From the cell containing the given text, extract its center point as [x, y] coordinate. 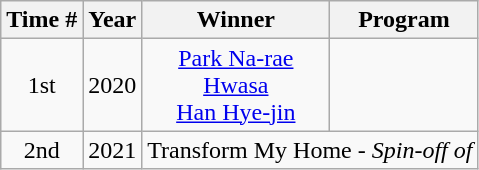
2nd [42, 150]
Transform My Home - Spin-off of [310, 150]
2021 [112, 150]
Program [404, 20]
Time # [42, 20]
Winner [236, 20]
Year [112, 20]
2020 [112, 85]
1st [42, 85]
Park Na-raeHwasaHan Hye-jin [236, 85]
